Provide the (x, y) coordinate of the cell's center where the given text is located.  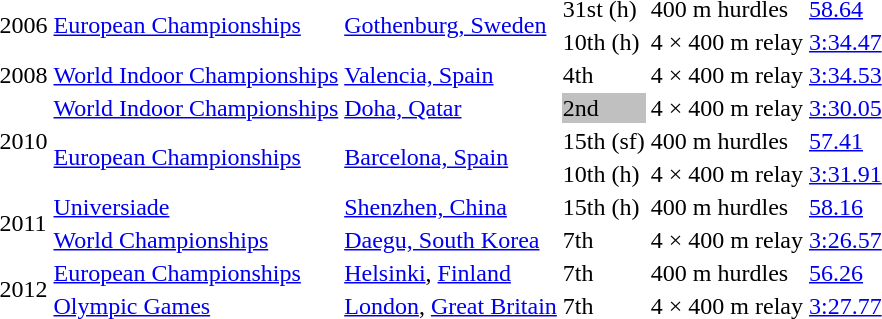
Shenzhen, China (451, 207)
World Championships (196, 240)
Daegu, South Korea (451, 240)
Barcelona, Spain (451, 158)
Universiade (196, 207)
4th (604, 75)
Doha, Qatar (451, 108)
2nd (604, 108)
Valencia, Spain (451, 75)
15th (h) (604, 207)
15th (sf) (604, 141)
Helsinki, Finland (451, 273)
